Return the [x, y] coordinate for the center point of the cell that contains the specified text.  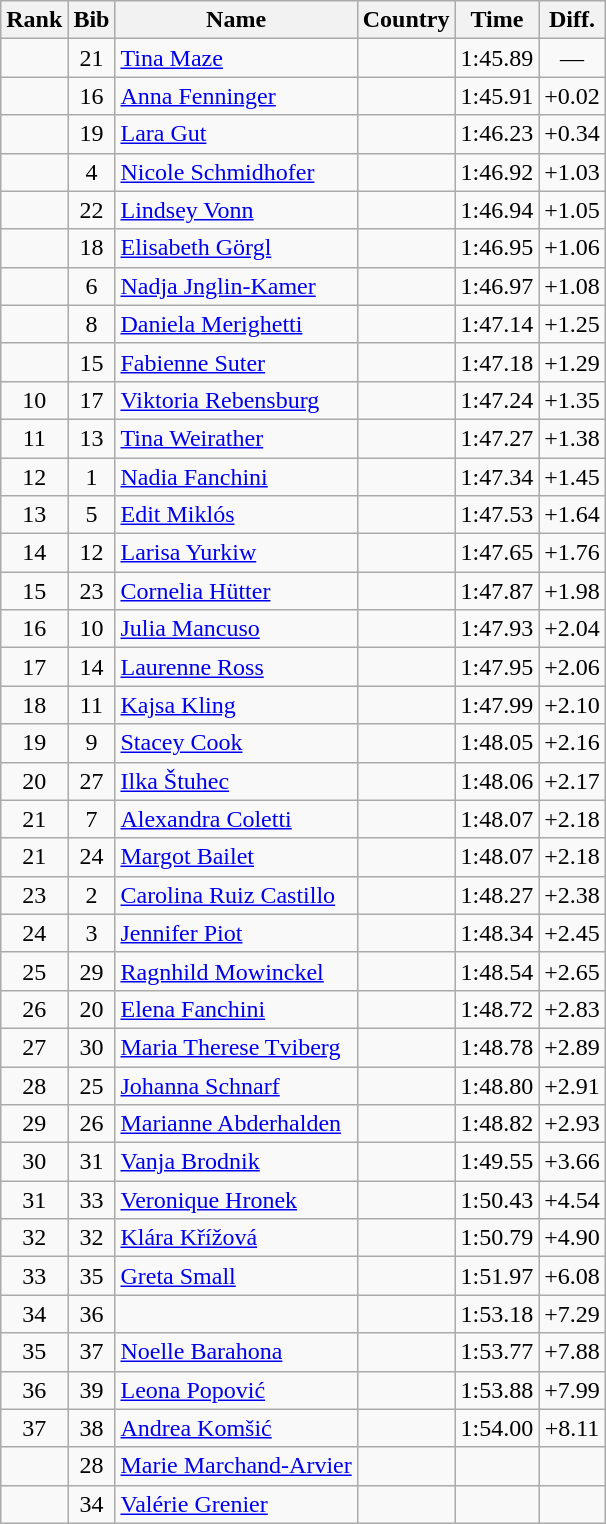
1:46.23 [497, 134]
Diff. [572, 20]
+2.45 [572, 933]
1:50.43 [497, 1200]
+7.99 [572, 1390]
Ragnhild Mowinckel [236, 971]
— [572, 58]
1:54.00 [497, 1428]
2 [92, 895]
1:48.34 [497, 933]
1:53.77 [497, 1352]
+1.08 [572, 286]
Nicole Schmidhofer [236, 172]
Lara Gut [236, 134]
Laurenne Ross [236, 667]
9 [92, 743]
+1.98 [572, 591]
1:47.87 [497, 591]
Alexandra Coletti [236, 819]
1:48.82 [497, 1124]
4 [92, 172]
+0.34 [572, 134]
Bib [92, 20]
Daniela Merighetti [236, 324]
1:45.89 [497, 58]
+6.08 [572, 1276]
1:53.18 [497, 1314]
Marianne Abderhalden [236, 1124]
+2.93 [572, 1124]
1:47.53 [497, 515]
1:46.95 [497, 248]
1:48.05 [497, 743]
1:47.34 [497, 477]
5 [92, 515]
39 [92, 1390]
Marie Marchand-Arvier [236, 1466]
Time [497, 20]
1:47.99 [497, 705]
Tina Weirather [236, 438]
Stacey Cook [236, 743]
1:53.88 [497, 1390]
+2.38 [572, 895]
1:48.54 [497, 971]
Elena Fanchini [236, 1009]
Country [406, 20]
Carolina Ruiz Castillo [236, 895]
Jennifer Piot [236, 933]
Kajsa Kling [236, 705]
1 [92, 477]
+2.91 [572, 1085]
Vanja Brodnik [236, 1162]
Lindsey Vonn [236, 210]
3 [92, 933]
Edit Miklós [236, 515]
1:50.79 [497, 1238]
Margot Bailet [236, 857]
Veronique Hronek [236, 1200]
+1.45 [572, 477]
+1.25 [572, 324]
+2.89 [572, 1047]
Nadia Fanchini [236, 477]
1:47.18 [497, 362]
Fabienne Suter [236, 362]
+2.83 [572, 1009]
Andrea Komšić [236, 1428]
+1.05 [572, 210]
+2.04 [572, 629]
7 [92, 819]
+7.29 [572, 1314]
1:48.78 [497, 1047]
+4.90 [572, 1238]
Cornelia Hütter [236, 591]
+2.17 [572, 781]
+3.66 [572, 1162]
Nadja Jnglin-Kamer [236, 286]
+7.88 [572, 1352]
1:51.97 [497, 1276]
1:46.94 [497, 210]
1:48.06 [497, 781]
+2.16 [572, 743]
1:47.27 [497, 438]
+0.02 [572, 96]
1:46.92 [497, 172]
6 [92, 286]
Tina Maze [236, 58]
+1.03 [572, 172]
+1.35 [572, 400]
1:47.24 [497, 400]
Julia Mancuso [236, 629]
Ilka Štuhec [236, 781]
Klára Křížová [236, 1238]
Greta Small [236, 1276]
Viktoria Rebensburg [236, 400]
+1.38 [572, 438]
22 [92, 210]
Leona Popović [236, 1390]
1:47.14 [497, 324]
1:48.72 [497, 1009]
+1.06 [572, 248]
+1.64 [572, 515]
Elisabeth Görgl [236, 248]
Anna Fenninger [236, 96]
Maria Therese Tviberg [236, 1047]
+2.06 [572, 667]
Valérie Grenier [236, 1504]
8 [92, 324]
+2.10 [572, 705]
Name [236, 20]
+4.54 [572, 1200]
Johanna Schnarf [236, 1085]
+1.76 [572, 553]
1:47.65 [497, 553]
Larisa Yurkiw [236, 553]
1:45.91 [497, 96]
+1.29 [572, 362]
1:47.93 [497, 629]
1:47.95 [497, 667]
1:48.27 [497, 895]
Noelle Barahona [236, 1352]
38 [92, 1428]
1:46.97 [497, 286]
1:49.55 [497, 1162]
+2.65 [572, 971]
+8.11 [572, 1428]
Rank [34, 20]
1:48.80 [497, 1085]
